Return the (x, y) coordinate for the center point of the cell that contains the specified text.  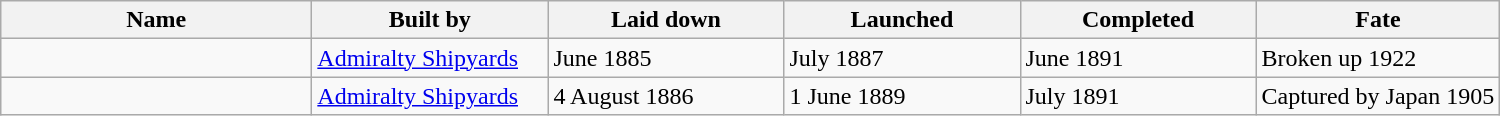
Name (156, 20)
July 1887 (902, 58)
June 1891 (1138, 58)
Captured by Japan 1905 (1378, 96)
July 1891 (1138, 96)
June 1885 (666, 58)
Completed (1138, 20)
Laid down (666, 20)
Built by (430, 20)
Launched (902, 20)
Broken up 1922 (1378, 58)
Fate (1378, 20)
1 June 1889 (902, 96)
4 August 1886 (666, 96)
